Detect which cell encompasses the target text, then output its (X, Y) center coordinate. 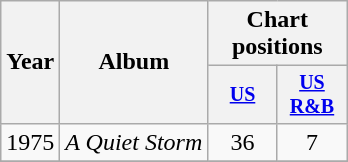
US (242, 94)
Chart positions (278, 34)
36 (242, 142)
A Quiet Storm (134, 142)
Album (134, 62)
USR&B (312, 94)
Year (30, 62)
1975 (30, 142)
7 (312, 142)
